Scan for the cell matching the given text and deliver its [x, y] coordinate at center. 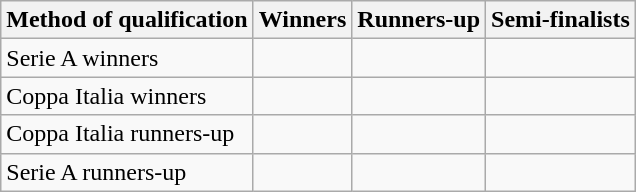
Coppa Italia winners [127, 96]
Winners [302, 20]
Coppa Italia runners-up [127, 134]
Serie A winners [127, 58]
Method of qualification [127, 20]
Runners-up [419, 20]
Semi-finalists [561, 20]
Serie A runners-up [127, 172]
